Provide the (x, y) coordinate of the cell's center where the given text is located.  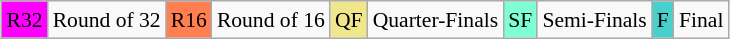
Round of 32 (107, 20)
R32 (25, 20)
Round of 16 (271, 20)
R16 (189, 20)
Quarter-Finals (436, 20)
Semi-Finals (594, 20)
F (663, 20)
SF (520, 20)
QF (349, 20)
Final (702, 20)
